For the text-containing cell, return its midpoint in [x, y] coordinate format. 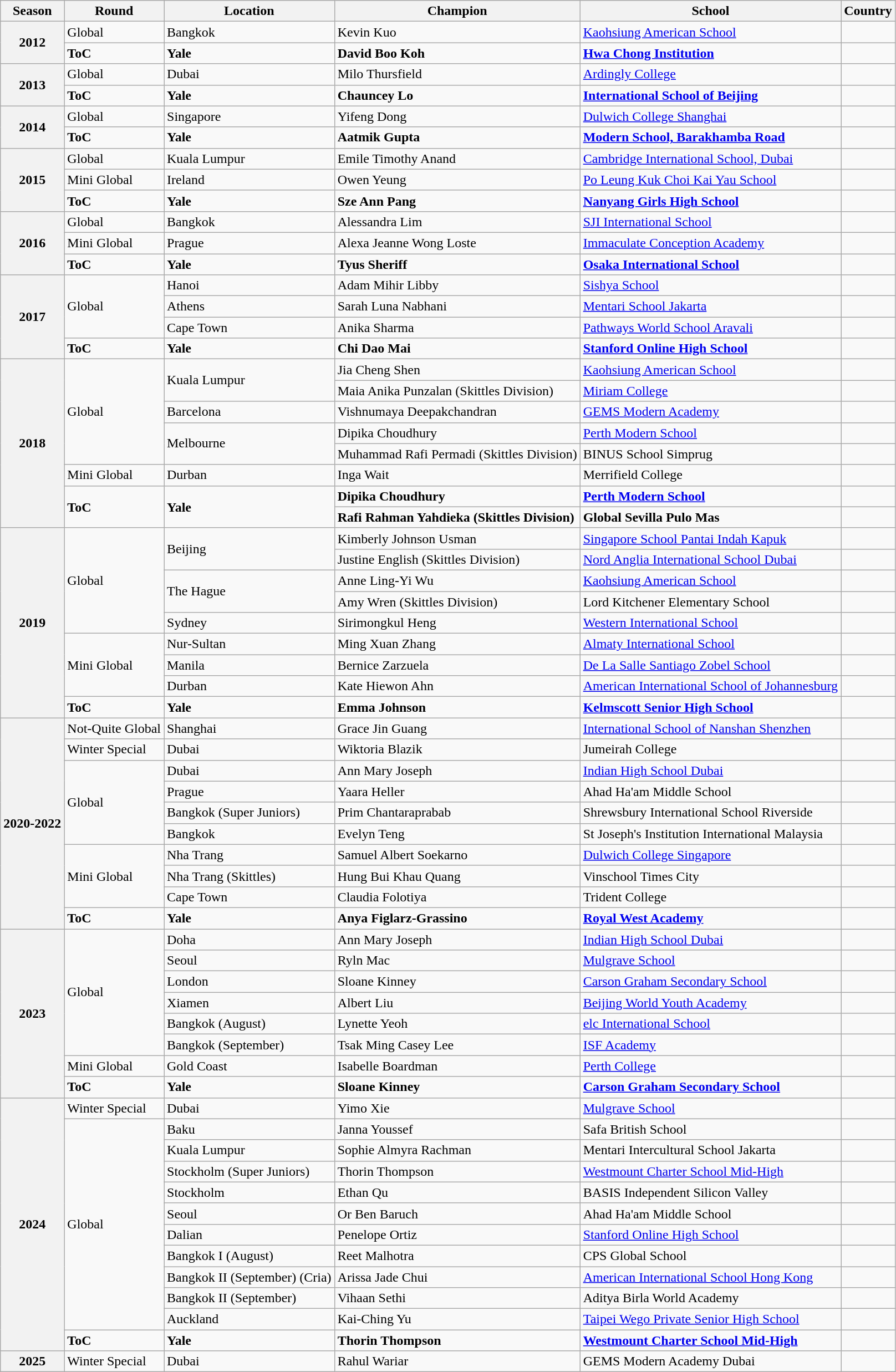
Bangkok (Super Juniors) [250, 813]
Safa British School [711, 1129]
London [250, 982]
Ryln Mac [457, 961]
St Joseph's Institution International Malaysia [711, 834]
Ethan Qu [457, 1192]
Ardingly College [711, 74]
2012 [32, 43]
Kelmscott Senior High School [711, 707]
Osaka International School [711, 264]
Champion [457, 11]
Amy Wren (Skittles Division) [457, 601]
2024 [32, 1224]
Athens [250, 307]
Janna Youssef [457, 1129]
Location [250, 11]
Gold Coast [250, 1066]
Bernice Zarzuela [457, 665]
Nanyang Girls High School [711, 201]
2013 [32, 85]
ISF Academy [711, 1045]
Round [114, 11]
Hwa Chong Institution [711, 53]
Stockholm [250, 1192]
Sarah Luna Nabhani [457, 307]
Anne Ling-Yi Wu [457, 580]
Muhammad Rafi Permadi (Skittles Division) [457, 454]
Kevin Kuo [457, 32]
Auckland [250, 1319]
Yimo Xie [457, 1108]
Kimberly Johnson Usman [457, 538]
Grace Jin Guang [457, 728]
Not-Quite Global [114, 728]
Bangkok II (September) [250, 1298]
Rafi Rahman Yahdieka (Skittles Division) [457, 517]
Bangkok (September) [250, 1045]
Emma Johnson [457, 707]
Hung Bui Khau Quang [457, 876]
Merrifield College [711, 475]
Dalian [250, 1235]
Barcelona [250, 412]
2023 [32, 1013]
Rahul Wariar [457, 1361]
Western International School [711, 623]
Nord Anglia International School Dubai [711, 559]
Mentari Intercultural School Jakarta [711, 1150]
GEMS Modern Academy [711, 412]
Sophie Almyra Rachman [457, 1150]
Nha Trang (Skittles) [250, 876]
2016 [32, 243]
Global Sevilla Pulo Mas [711, 517]
Nur-Sultan [250, 644]
Anya Figlarz-Grassino [457, 918]
Chi Dao Mai [457, 349]
Vihaan Sethi [457, 1298]
Tyus Sheriff [457, 264]
Miriam College [711, 391]
2018 [32, 443]
The Hague [250, 591]
Tsak Ming Casey Lee [457, 1045]
Alexa Jeanne Wong Loste [457, 243]
Stockholm (Super Juniors) [250, 1171]
Anika Sharma [457, 328]
Isabelle Boardman [457, 1066]
David Boo Koh [457, 53]
Singapore School Pantai Indah Kapuk [711, 538]
BASIS Independent Silicon Valley [711, 1192]
American International School of Johannesburg [711, 686]
Sydney [250, 623]
School [711, 11]
Kate Hiewon Ahn [457, 686]
Penelope Ortiz [457, 1235]
Almaty International School [711, 644]
Jia Cheng Shen [457, 370]
American International School Hong Kong [711, 1277]
Nha Trang [250, 855]
elc International School [711, 1024]
Aditya Birla World Academy [711, 1298]
Beijing [250, 549]
Modern School, Barakhamba Road [711, 137]
2014 [32, 127]
Emile Timothy Anand [457, 159]
Justine English (Skittles Division) [457, 559]
GEMS Modern Academy Dubai [711, 1361]
Doha [250, 940]
Singapore [250, 116]
Chauncey Lo [457, 95]
Reet Malhotra [457, 1256]
SJI International School [711, 222]
Prim Chantaraprabab [457, 813]
Arissa Jade Chui [457, 1277]
BINUS School Simprug [711, 454]
Sirimongkul Heng [457, 623]
Pathways World School Aravali [711, 328]
Hanoi [250, 285]
Country [868, 11]
Manila [250, 665]
De La Salle Santiago Zobel School [711, 665]
Perth College [711, 1066]
Vinschool Times City [711, 876]
International School of Nanshan Shenzhen [711, 728]
Immaculate Conception Academy [711, 243]
Samuel Albert Soekarno [457, 855]
Ming Xuan Zhang [457, 644]
Bangkok II (September) (Cria) [250, 1277]
Beijing World Youth Academy [711, 1003]
Po Leung Kuk Choi Kai Yau School [711, 180]
CPS Global School [711, 1256]
Evelyn Teng [457, 834]
2017 [32, 317]
Jumeirah College [711, 749]
Shrewsbury International School Riverside [711, 813]
Baku [250, 1129]
2015 [32, 180]
Bangkok (August) [250, 1024]
Milo Thursfield [457, 74]
Vishnumaya Deepakchandran [457, 412]
Xiamen [250, 1003]
Melbourne [250, 443]
Yifeng Dong [457, 116]
Ireland [250, 180]
Bangkok I (August) [250, 1256]
Claudia Folotiya [457, 897]
Lynette Yeoh [457, 1024]
Albert Liu [457, 1003]
Shanghai [250, 728]
Mentari School Jakarta [711, 307]
Taipei Wego Private Senior High School [711, 1319]
Yaara Heller [457, 792]
Lord Kitchener Elementary School [711, 601]
Cambridge International School, Dubai [711, 159]
Owen Yeung [457, 180]
Maia Anika Punzalan (Skittles Division) [457, 391]
2020-2022 [32, 824]
Royal West Academy [711, 918]
International School of Beijing [711, 95]
Kai-Ching Yu [457, 1319]
Or Ben Baruch [457, 1213]
Adam Mihir Libby [457, 285]
Alessandra Lim [457, 222]
Aatmik Gupta [457, 137]
Wiktoria Blazik [457, 749]
2019 [32, 623]
Inga Wait [457, 475]
Dulwich College Shanghai [711, 116]
2025 [32, 1361]
Trident College [711, 897]
Season [32, 11]
Sishya School [711, 285]
Dulwich College Singapore [711, 855]
Sze Ann Pang [457, 201]
